Pinpoint the cell where the given text exists, returning its (X, Y) midpoint coordinate. 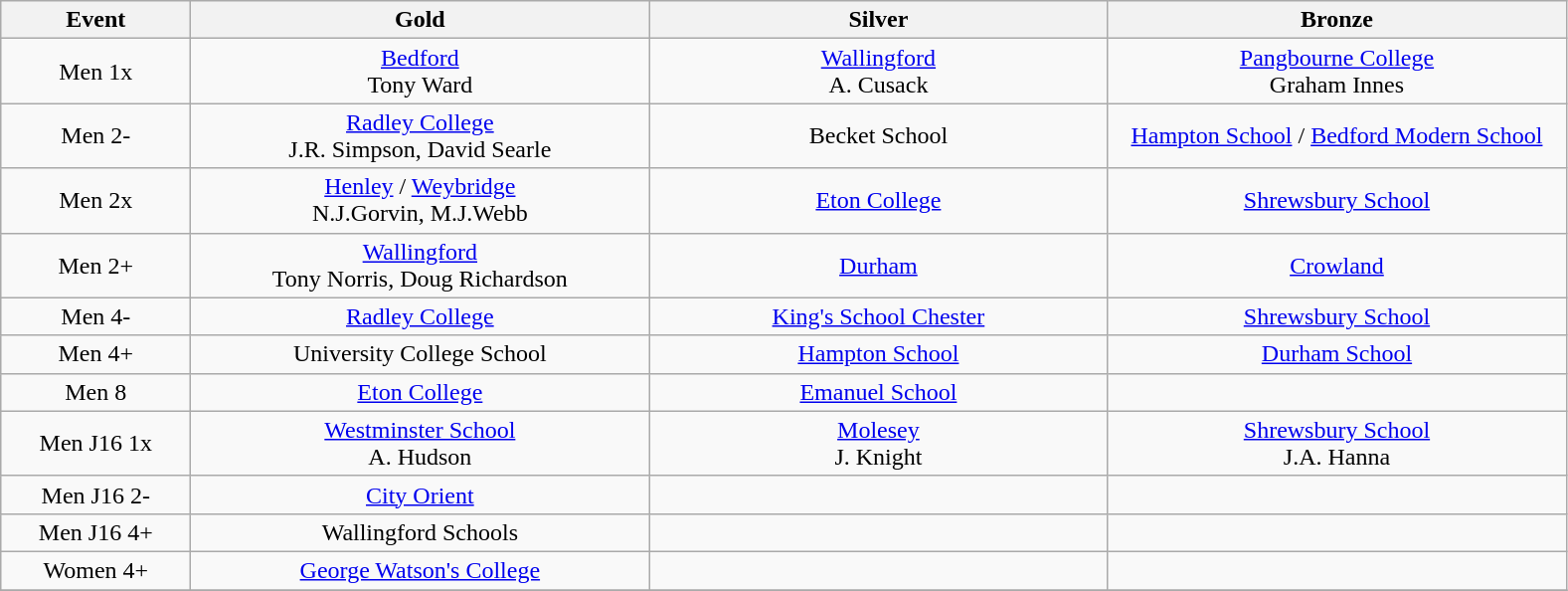
Bronze (1336, 20)
Hampton School (879, 354)
Event (95, 20)
Durham (879, 265)
Wallingford Schools (420, 532)
Radley College (420, 316)
WallingfordTony Norris, Doug Richardson (420, 265)
Men J16 1x (95, 444)
Men 2- (95, 135)
Men 4+ (95, 354)
King's School Chester (879, 316)
Pangbourne CollegeGraham Innes (1336, 72)
Radley CollegeJ.R. Simpson, David Searle (420, 135)
Gold (420, 20)
George Watson's College (420, 570)
MoleseyJ. Knight (879, 444)
Crowland (1336, 265)
Emanuel School (879, 392)
University College School (420, 354)
Men 1x (95, 72)
Becket School (879, 135)
Men J16 2- (95, 494)
Men 2+ (95, 265)
BedfordTony Ward (420, 72)
Men 8 (95, 392)
Silver (879, 20)
Shrewsbury SchoolJ.A. Hanna (1336, 444)
Men J16 4+ (95, 532)
Women 4+ (95, 570)
Men 2x (95, 201)
Men 4- (95, 316)
Durham School (1336, 354)
Westminster SchoolA. Hudson (420, 444)
Henley / WeybridgeN.J.Gorvin, M.J.Webb (420, 201)
WallingfordA. Cusack (879, 72)
Hampton School / Bedford Modern School (1336, 135)
City Orient (420, 494)
